From the cell containing the given text, extract its center point as (X, Y) coordinate. 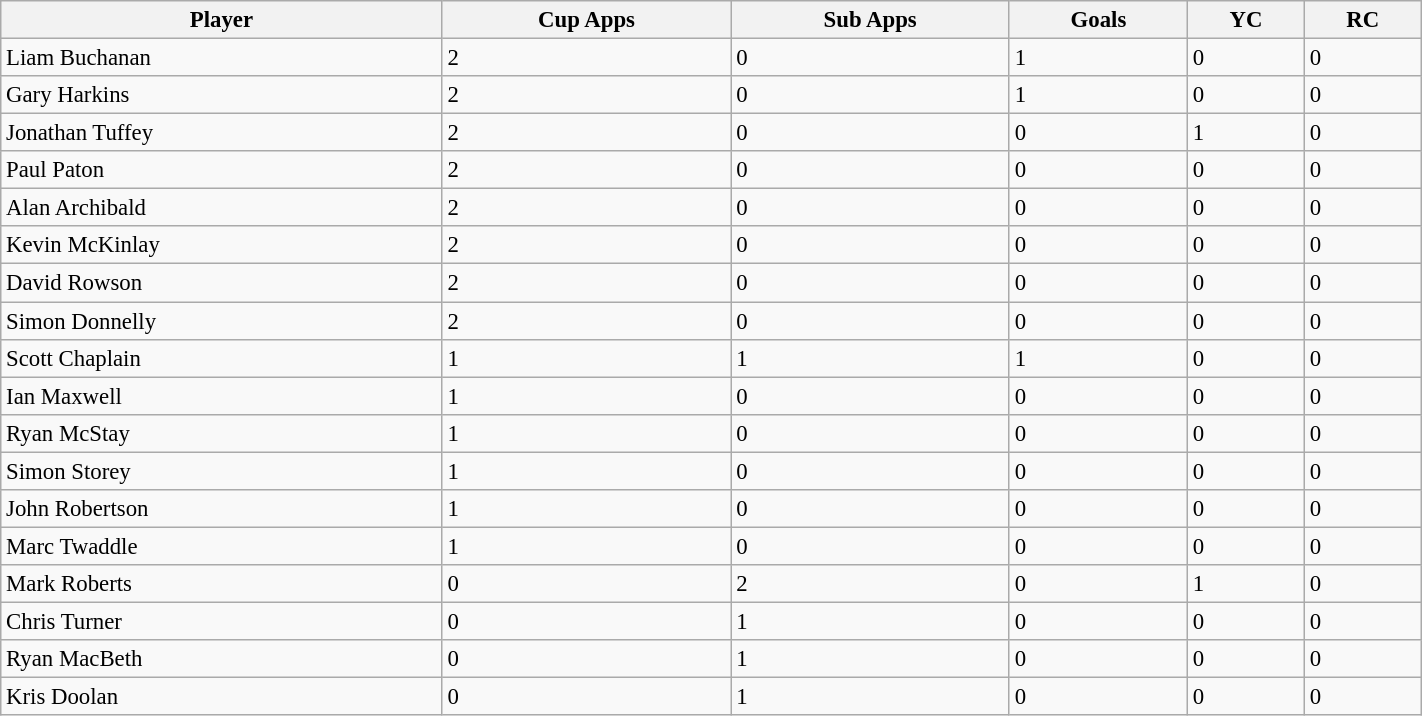
Chris Turner (222, 621)
Mark Roberts (222, 584)
Sub Apps (870, 20)
John Robertson (222, 509)
Ryan MacBeth (222, 659)
Kevin McKinlay (222, 245)
Liam Buchanan (222, 58)
David Rowson (222, 283)
Ryan McStay (222, 433)
Jonathan Tuffey (222, 133)
Kris Doolan (222, 697)
Goals (1098, 20)
Simon Storey (222, 471)
RC (1362, 20)
Player (222, 20)
Marc Twaddle (222, 546)
Alan Archibald (222, 208)
Ian Maxwell (222, 396)
Paul Paton (222, 170)
YC (1246, 20)
Gary Harkins (222, 95)
Scott Chaplain (222, 358)
Simon Donnelly (222, 321)
Cup Apps (586, 20)
